Identify which cell holds the provided text, then report its [X, Y] central coordinate. 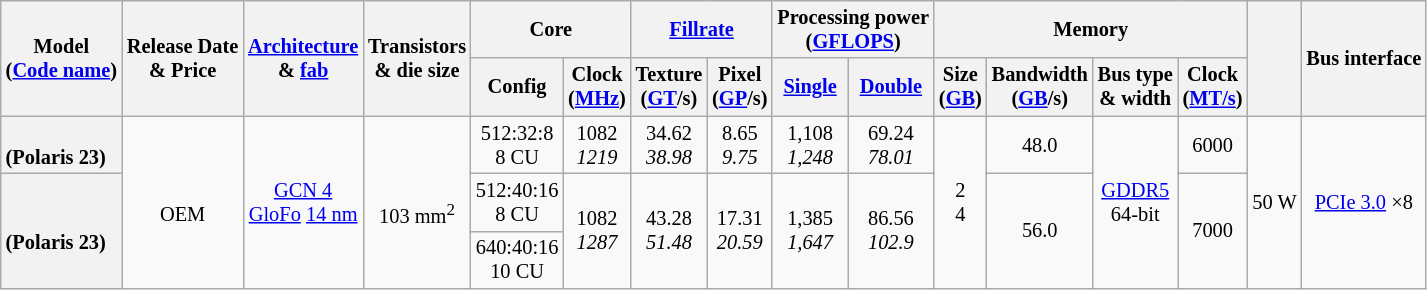
43.2851.48 [669, 230]
Size(GB) [960, 87]
56.0 [1040, 230]
86.56102.9 [891, 230]
Transistors& die size [417, 58]
Fillrate [702, 29]
34.6238.98 [669, 145]
Config [517, 87]
Architecture& fab [303, 58]
Processing power(GFLOPS) [853, 29]
103 mm2 [417, 202]
Memory [1090, 29]
PCIe 3.0 ×8 [1364, 202]
Bus interface [1364, 58]
Single [810, 87]
10821287 [596, 230]
GCN 4GloFo 14 nm [303, 202]
1,1081,248 [810, 145]
Texture(GT/s) [669, 87]
512:32:88 CU [517, 145]
Core [551, 29]
Double [891, 87]
512:40:168 CU [517, 202]
10821219 [596, 145]
6000 [1213, 145]
Bus type& width [1136, 87]
GDDR564-bit [1136, 202]
48.0 [1040, 145]
8.659.75 [740, 145]
24 [960, 202]
Clock(MHz) [596, 87]
17.3120.59 [740, 230]
640:40:1610 CU [517, 260]
Pixel(GP/s) [740, 87]
1,3851,647 [810, 230]
Bandwidth(GB/s) [1040, 87]
50 W [1274, 202]
Release Date& Price [182, 58]
7000 [1213, 230]
Model(Code name) [62, 58]
OEM [182, 202]
Clock(MT/s) [1213, 87]
69.2478.01 [891, 145]
